Detect which cell encompasses the target text, then output its (X, Y) center coordinate. 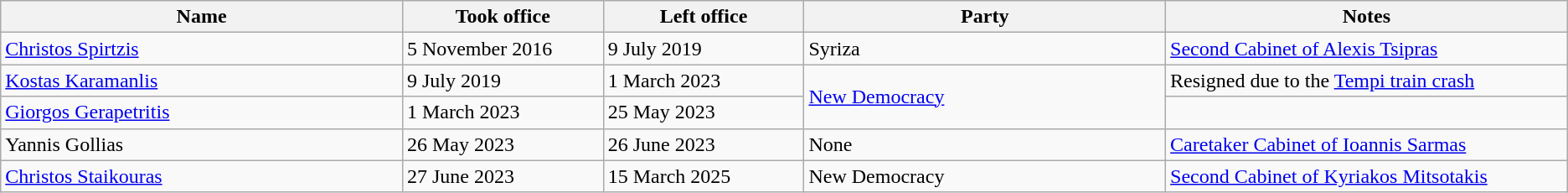
5 November 2016 (503, 49)
None (985, 144)
Second Cabinet of Kyriakos Mitsotakis (1367, 176)
Christos Staikouras (202, 176)
Syriza (985, 49)
Took office (503, 17)
27 June 2023 (503, 176)
Notes (1367, 17)
Left office (704, 17)
Giorgos Gerapetritis (202, 112)
Yannis Gollias (202, 144)
26 May 2023 (503, 144)
Caretaker Cabinet of Ioannis Sarmas (1367, 144)
25 May 2023 (704, 112)
Second Cabinet of Alexis Tsipras (1367, 49)
15 March 2025 (704, 176)
Kostas Karamanlis (202, 81)
Christos Spirtzis (202, 49)
26 June 2023 (704, 144)
Party (985, 17)
Resigned due to the Tempi train crash (1367, 81)
Name (202, 17)
